Identify which cell holds the provided text, then report its (x, y) central coordinate. 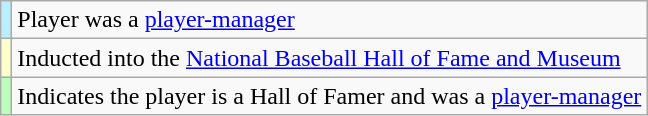
Inducted into the National Baseball Hall of Fame and Museum (330, 58)
Player was a player-manager (330, 20)
Indicates the player is a Hall of Famer and was a player-manager (330, 96)
